Scan for the cell matching the given text and deliver its (x, y) coordinate at center. 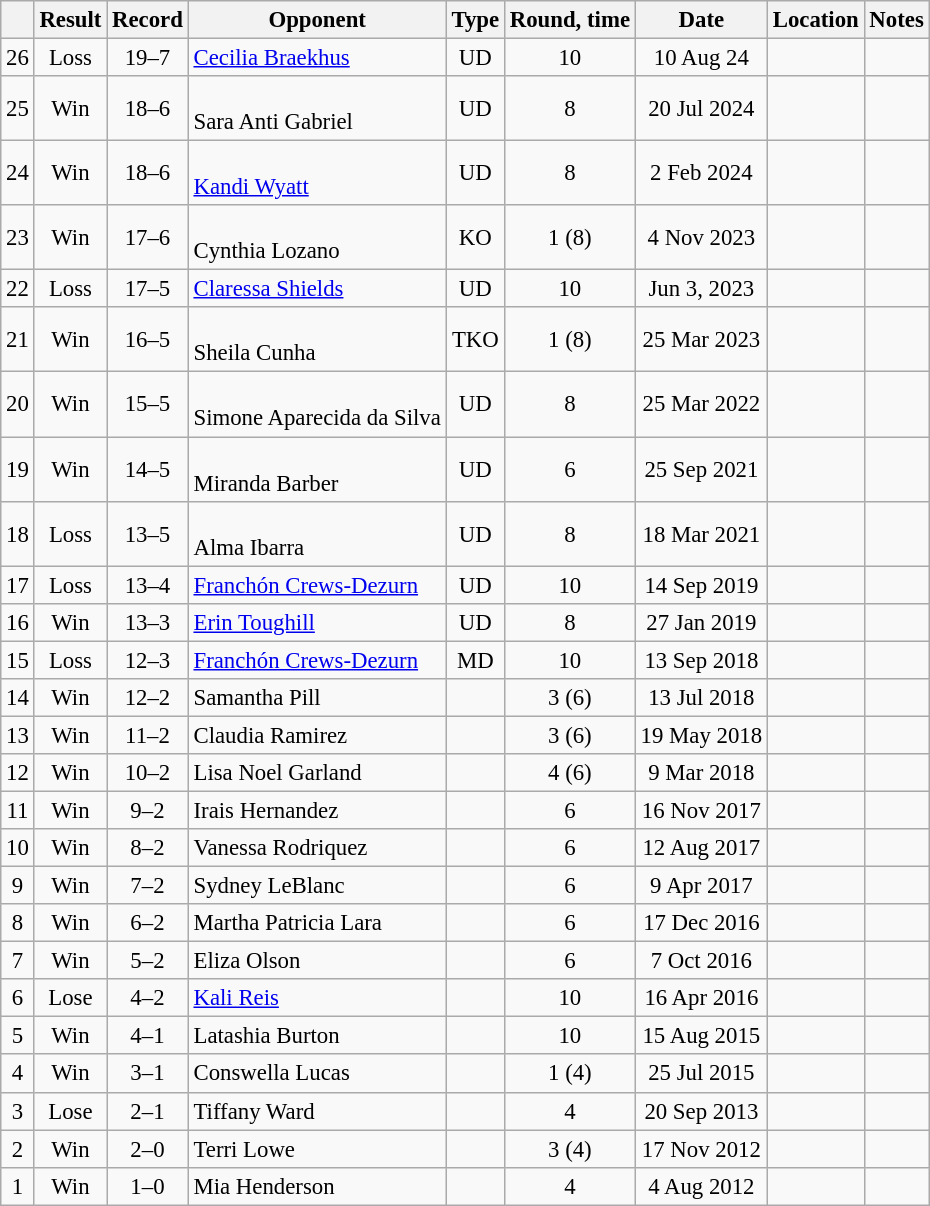
Type (475, 20)
13–5 (148, 534)
Eliza Olson (317, 961)
17 Nov 2012 (701, 1149)
3 (18, 1111)
10 Aug 24 (701, 58)
25 Jul 2015 (701, 1074)
11 (18, 810)
Opponent (317, 20)
18 Mar 2021 (701, 534)
5 (18, 1036)
20 (18, 404)
3 (4) (570, 1149)
13 Sep 2018 (701, 660)
Irais Hernandez (317, 810)
TKO (475, 340)
13–3 (148, 622)
12 Aug 2017 (701, 848)
19–7 (148, 58)
Notes (896, 20)
2 Feb 2024 (701, 174)
12–3 (148, 660)
Date (701, 20)
13 Jul 2018 (701, 698)
Samantha Pill (317, 698)
14 (18, 698)
2–1 (148, 1111)
Lisa Noel Garland (317, 773)
Sheila Cunha (317, 340)
26 (18, 58)
Location (816, 20)
Record (148, 20)
Conswella Lucas (317, 1074)
KO (475, 238)
Claudia Ramirez (317, 735)
2–0 (148, 1149)
16 Nov 2017 (701, 810)
22 (18, 289)
16 Apr 2016 (701, 998)
3–1 (148, 1074)
20 Jul 2024 (701, 108)
Alma Ibarra (317, 534)
9 (18, 886)
Sydney LeBlanc (317, 886)
Mia Henderson (317, 1186)
Simone Aparecida da Silva (317, 404)
9–2 (148, 810)
19 (18, 470)
15 Aug 2015 (701, 1036)
Claressa Shields (317, 289)
14 Sep 2019 (701, 585)
19 May 2018 (701, 735)
4 Nov 2023 (701, 238)
4–2 (148, 998)
8–2 (148, 848)
27 Jan 2019 (701, 622)
4–1 (148, 1036)
5–2 (148, 961)
10–2 (148, 773)
25 Mar 2023 (701, 340)
25 Sep 2021 (701, 470)
13 (18, 735)
Round, time (570, 20)
Vanessa Rodriquez (317, 848)
2 (18, 1149)
1–0 (148, 1186)
11–2 (148, 735)
4 (6) (570, 773)
25 (18, 108)
Cecilia Braekhus (317, 58)
13–4 (148, 585)
16–5 (148, 340)
17 (18, 585)
Sara Anti Gabriel (317, 108)
Martha Patricia Lara (317, 923)
15–5 (148, 404)
MD (475, 660)
16 (18, 622)
1 (4) (570, 1074)
17–6 (148, 238)
Terri Lowe (317, 1149)
Cynthia Lozano (317, 238)
6–2 (148, 923)
12–2 (148, 698)
25 Mar 2022 (701, 404)
7 Oct 2016 (701, 961)
24 (18, 174)
18 (18, 534)
Kandi Wyatt (317, 174)
Erin Toughill (317, 622)
15 (18, 660)
Result (70, 20)
7 (18, 961)
20 Sep 2013 (701, 1111)
9 Mar 2018 (701, 773)
7–2 (148, 886)
1 (18, 1186)
23 (18, 238)
9 Apr 2017 (701, 886)
21 (18, 340)
Jun 3, 2023 (701, 289)
12 (18, 773)
17 Dec 2016 (701, 923)
Latashia Burton (317, 1036)
Tiffany Ward (317, 1111)
Kali Reis (317, 998)
4 Aug 2012 (701, 1186)
14–5 (148, 470)
17–5 (148, 289)
Miranda Barber (317, 470)
